Output the [X, Y] coordinate of the center of the cell containing the given text.  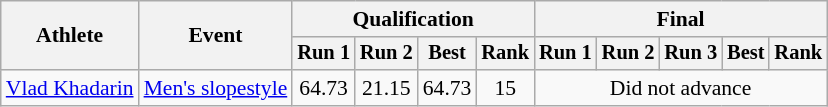
Did not advance [680, 88]
Men's slopestyle [216, 88]
Athlete [70, 36]
21.15 [386, 88]
Final [680, 19]
Vlad Khadarin [70, 88]
Qualification [413, 19]
15 [505, 88]
Event [216, 36]
Run 3 [690, 54]
